Find where the given text appears and provide that cell's center as [x, y] coordinate. 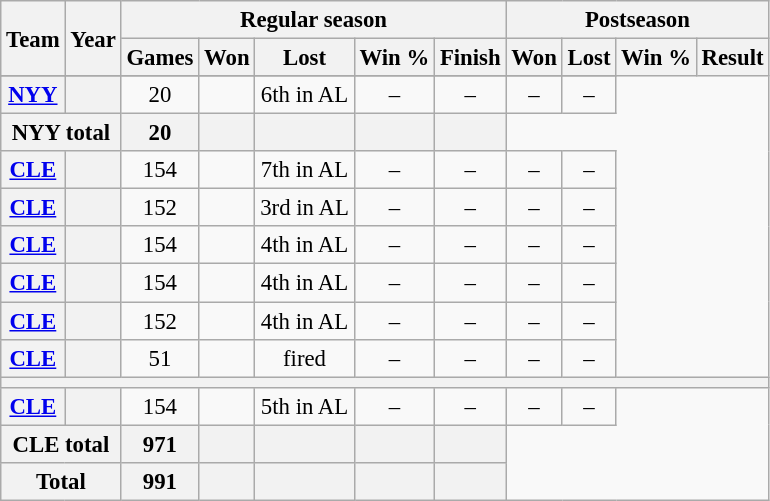
51 [160, 358]
3rd in AL [304, 208]
Postseason [638, 20]
NYY [33, 95]
6th in AL [304, 95]
Regular season [314, 20]
7th in AL [304, 170]
971 [160, 444]
Result [732, 58]
NYY total [61, 133]
fired [304, 358]
Games [160, 58]
991 [160, 482]
5th in AL [304, 406]
CLE total [61, 444]
Total [61, 482]
Year [93, 38]
Team [33, 38]
Finish [470, 58]
